Output the [x, y] coordinate of the center of the cell containing the given text.  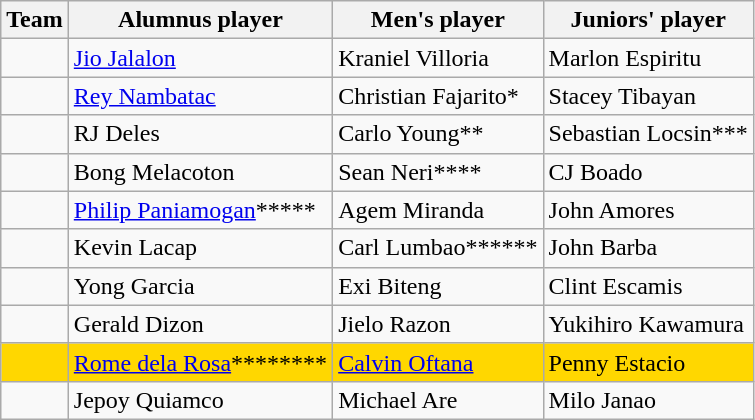
Penny Estacio [648, 362]
Kraniel Villoria [438, 58]
Carlo Young** [438, 134]
RJ Deles [200, 134]
Bong Melacoton [200, 172]
Sebastian Locsin*** [648, 134]
Juniors' player [648, 20]
Exi Biteng [438, 286]
Stacey Tibayan [648, 96]
Agem Miranda [438, 210]
Sean Neri**** [438, 172]
Christian Fajarito* [438, 96]
Milo Janao [648, 400]
Clint Escamis [648, 286]
CJ Boado [648, 172]
Yong Garcia [200, 286]
Rome dela Rosa******** [200, 362]
Calvin Oftana [438, 362]
John Barba [648, 248]
Carl Lumbao****** [438, 248]
Jepoy Quiamco [200, 400]
Marlon Espiritu [648, 58]
Gerald Dizon [200, 324]
Yukihiro Kawamura [648, 324]
Kevin Lacap [200, 248]
Philip Paniamogan***** [200, 210]
Michael Are [438, 400]
Team [35, 20]
Rey Nambatac [200, 96]
Men's player [438, 20]
Alumnus player [200, 20]
Jielo Razon [438, 324]
Jio Jalalon [200, 58]
John Amores [648, 210]
